Search for the cell housing the specified text and yield its (X, Y) center coordinate. 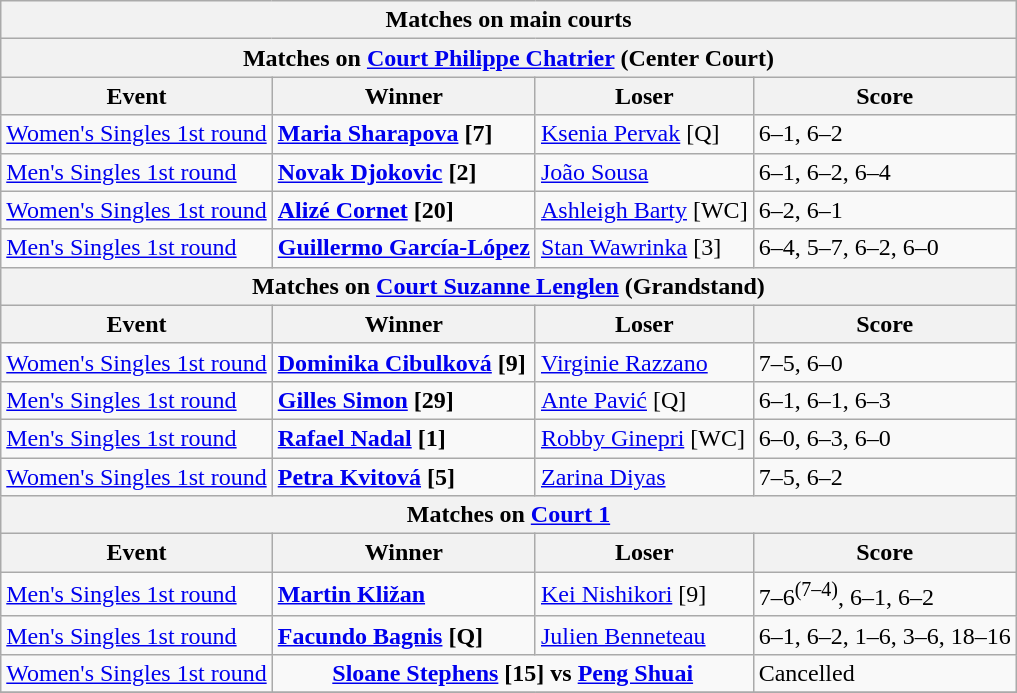
6–1, 6–2, 6–4 (884, 172)
Maria Sharapova [7] (404, 134)
Kei Nishikori [9] (644, 594)
Martin Kližan (404, 594)
Matches on Court Philippe Chatrier (Center Court) (508, 58)
6–1, 6–1, 6–3 (884, 400)
Novak Djokovic [2] (404, 172)
6–1, 6–2 (884, 134)
Gilles Simon [29] (404, 400)
Matches on Court 1 (508, 515)
Sloane Stephens [15] vs Peng Shuai (512, 673)
Guillermo García-López (404, 248)
7–6(7–4), 6–1, 6–2 (884, 594)
Rafael Nadal [1] (404, 438)
Julien Benneteau (644, 635)
João Sousa (644, 172)
6–1, 6–2, 1–6, 3–6, 18–16 (884, 635)
6–0, 6–3, 6–0 (884, 438)
Cancelled (884, 673)
6–2, 6–1 (884, 210)
Petra Kvitová [5] (404, 477)
7–5, 6–0 (884, 362)
Facundo Bagnis [Q] (404, 635)
7–5, 6–2 (884, 477)
Matches on main courts (508, 20)
Stan Wawrinka [3] (644, 248)
Ante Pavić [Q] (644, 400)
Ksenia Pervak [Q] (644, 134)
Robby Ginepri [WC] (644, 438)
Dominika Cibulková [9] (404, 362)
Zarina Diyas (644, 477)
Virginie Razzano (644, 362)
Alizé Cornet [20] (404, 210)
6–4, 5–7, 6–2, 6–0 (884, 248)
Matches on Court Suzanne Lenglen (Grandstand) (508, 286)
Ashleigh Barty [WC] (644, 210)
